Identify which cell holds the provided text, then report its (x, y) central coordinate. 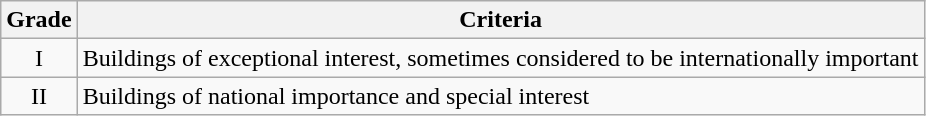
Buildings of national importance and special interest (500, 96)
Grade (39, 20)
II (39, 96)
I (39, 58)
Buildings of exceptional interest, sometimes considered to be internationally important (500, 58)
Criteria (500, 20)
